Scan for the cell matching the given text and deliver its (X, Y) coordinate at center. 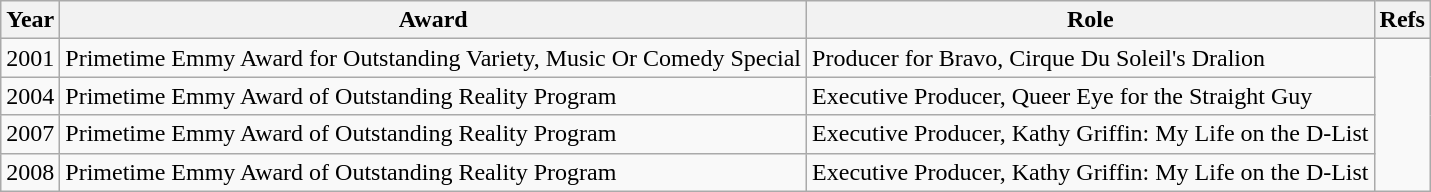
2004 (30, 96)
Producer for Bravo, Cirque Du Soleil's Dralion (1091, 58)
2007 (30, 134)
Primetime Emmy Award for Outstanding Variety, Music Or Comedy Special (434, 58)
Award (434, 20)
2008 (30, 172)
Role (1091, 20)
2001 (30, 58)
Executive Producer, Queer Eye for the Straight Guy (1091, 96)
Refs (1402, 20)
Year (30, 20)
